Scan for the cell matching the given text and deliver its (X, Y) coordinate at center. 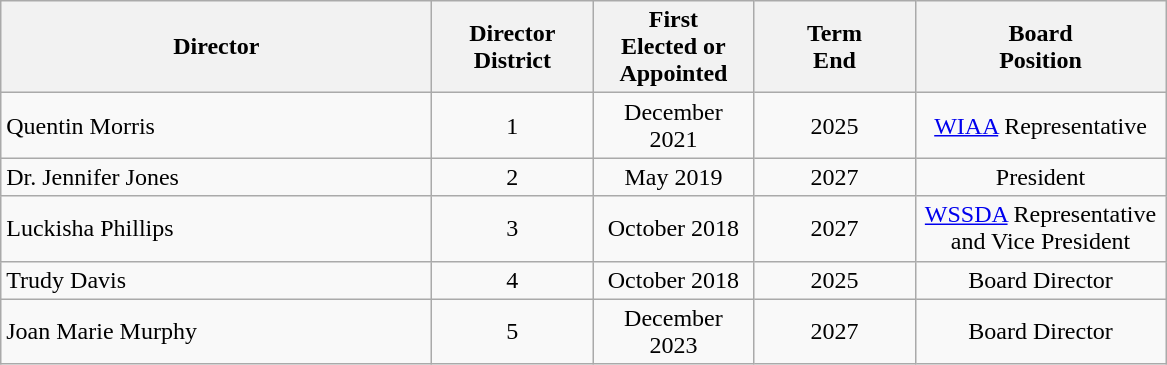
FirstElected or Appointed (674, 47)
4 (512, 280)
BoardPosition (1040, 47)
1 (512, 126)
WSSDA Representative and Vice President (1040, 228)
Director (216, 47)
2 (512, 177)
December 2021 (674, 126)
December 2023 (674, 332)
TermEnd (834, 47)
5 (512, 332)
President (1040, 177)
Dr. Jennifer Jones (216, 177)
WIAA Representative (1040, 126)
Joan Marie Murphy (216, 332)
May 2019 (674, 177)
Luckisha Phillips (216, 228)
Quentin Morris (216, 126)
Trudy Davis (216, 280)
3 (512, 228)
DirectorDistrict (512, 47)
